Output the [X, Y] coordinate of the center of the cell containing the given text.  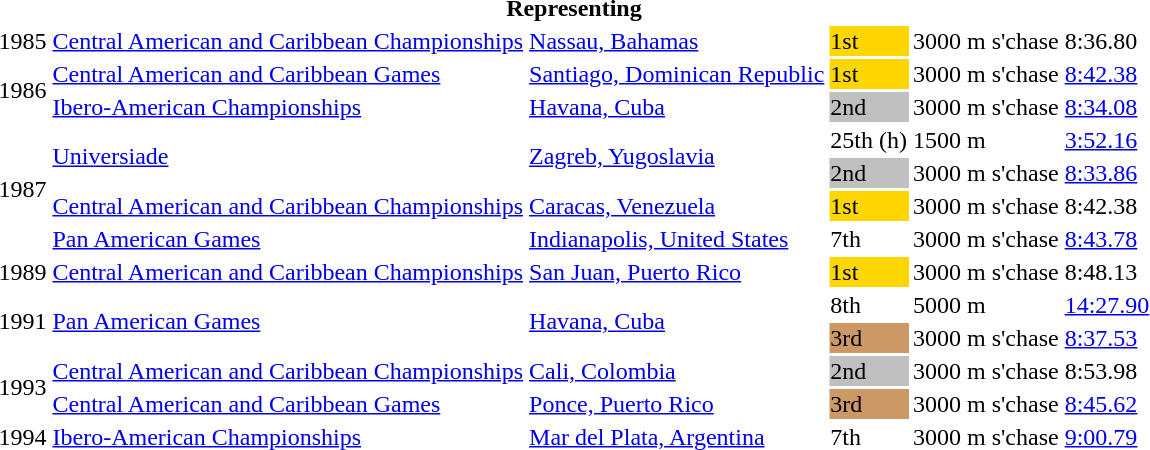
Nassau, Bahamas [677, 41]
Ibero-American Championships [288, 107]
7th [869, 239]
Universiade [288, 156]
Indianapolis, United States [677, 239]
Cali, Colombia [677, 371]
Ponce, Puerto Rico [677, 404]
Caracas, Venezuela [677, 206]
5000 m [986, 305]
San Juan, Puerto Rico [677, 272]
8th [869, 305]
Santiago, Dominican Republic [677, 74]
Zagreb, Yugoslavia [677, 156]
1500 m [986, 140]
25th (h) [869, 140]
